From the cell containing the given text, extract its center point as (X, Y) coordinate. 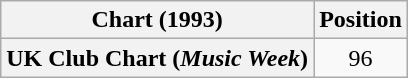
96 (361, 58)
UK Club Chart (Music Week) (158, 58)
Position (361, 20)
Chart (1993) (158, 20)
